Return the [X, Y] coordinate for the center point of the cell that contains the specified text.  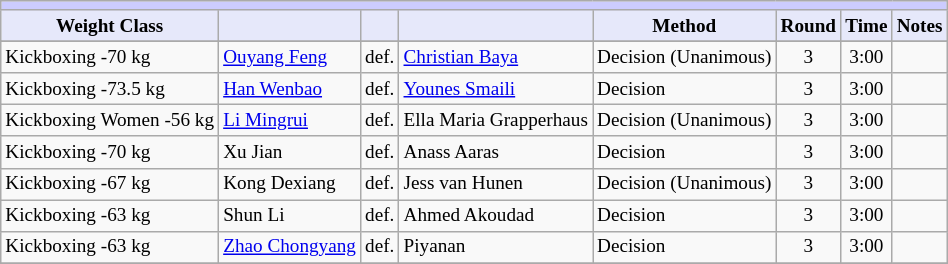
Ahmed Akoudad [496, 216]
Kickboxing -67 kg [110, 184]
Kong Dexiang [290, 184]
Kickboxing Women -56 kg [110, 121]
Method [684, 26]
Ouyang Feng [290, 57]
Christian Baya [496, 57]
Shun Li [290, 216]
Piyanan [496, 247]
Zhao Chongyang [290, 247]
Han Wenbao [290, 89]
Younes Smaili [496, 89]
Round [808, 26]
Anass Aaras [496, 152]
Xu Jian [290, 152]
Li Mingrui [290, 121]
Ella Maria Grapperhaus [496, 121]
Notes [920, 26]
Kickboxing -73.5 kg [110, 89]
Jess van Hunen [496, 184]
Weight Class [110, 26]
Time [866, 26]
